Pinpoint the cell where the given text exists, returning its [x, y] midpoint coordinate. 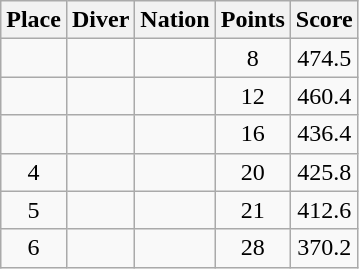
Score [324, 20]
28 [252, 248]
Points [252, 20]
21 [252, 210]
436.4 [324, 134]
474.5 [324, 58]
6 [34, 248]
8 [252, 58]
425.8 [324, 172]
16 [252, 134]
4 [34, 172]
5 [34, 210]
20 [252, 172]
12 [252, 96]
Diver [100, 20]
Nation [175, 20]
412.6 [324, 210]
370.2 [324, 248]
Place [34, 20]
460.4 [324, 96]
